Search for the cell housing the specified text and yield its [x, y] center coordinate. 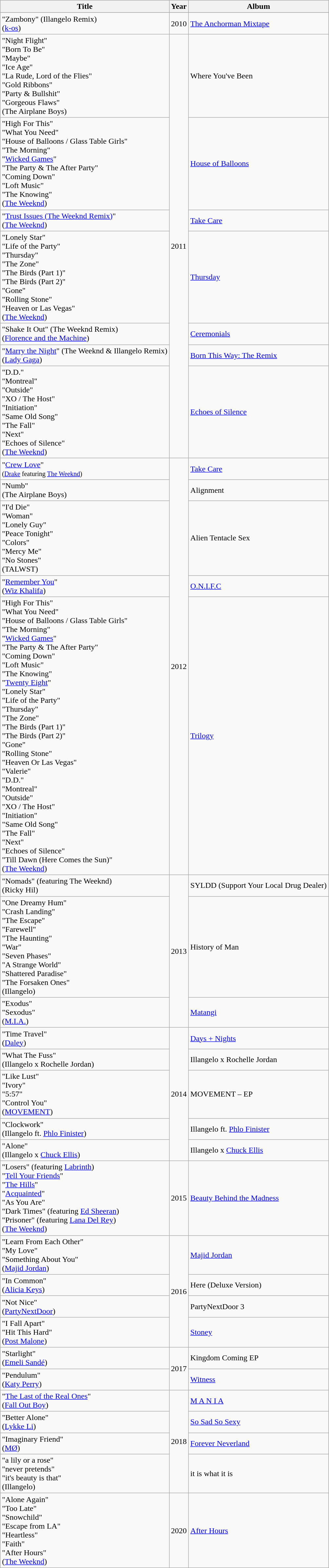
"Zambony" (Illangelo Remix)(k-os) [85, 24]
"Learn From Each Other""My Love""Something About You"(Majid Jordan) [85, 1255]
"a lily or a rose""never pretends""it's beauty is that"(Illangelo) [85, 1474]
History of Man [258, 947]
"Remember You"(Wiz Khalifa) [85, 586]
SYLDD (Support Your Local Drug Dealer) [258, 886]
it is what it is [258, 1474]
"Clockwork"(Illangelo ft. Phlo Finister) [85, 1129]
Title [85, 7]
Alien Tentacle Sex [258, 538]
2018 [179, 1442]
"Time Travel"(Daley) [85, 1038]
After Hours [258, 1530]
"Exodus""Sexodus"(M.I.A.) [85, 1013]
Here (Deluxe Version) [258, 1285]
So Sad So Sexy [258, 1422]
2012 [179, 666]
2020 [179, 1530]
2013 [179, 951]
2010 [179, 24]
Majid Jordan [258, 1255]
Witness [258, 1379]
"Alone Again""Too Late""Snowchild""Escape from LA""Heartless""Faith""After Hours"(The Weeknd) [85, 1530]
"Imaginary Friend"(MØ) [85, 1444]
Forever Neverland [258, 1444]
Days + Nights [258, 1038]
Where You've Been [258, 76]
"Crew Love"(Drake featuring The Weeknd) [85, 469]
Ceremonials [258, 334]
"Starlight"(Emeli Sandé) [85, 1358]
O.N.I.F.C [258, 586]
Beauty Behind the Madness [258, 1198]
"What The Fuss"(Illangelo x Rochelle Jordan) [85, 1060]
Illangelo x Rochelle Jordan [258, 1060]
House of Balloons [258, 163]
"Pendulum"(Katy Perry) [85, 1379]
"I Fall Apart""Hit This Hard"(Post Malone) [85, 1332]
Album [258, 7]
"Marry the Night" (The Weeknd & Illangelo Remix)(Lady Gaga) [85, 355]
Thursday [258, 277]
PartyNextDoor 3 [258, 1307]
Illangelo x Chuck Ellis [258, 1150]
"Better Alone"(Lykke Li) [85, 1422]
"Shake It Out" (The Weeknd Remix)(Florence and the Machine) [85, 334]
Illangelo ft. Phlo Finister [258, 1129]
2016 [179, 1291]
M A N I A [258, 1401]
2015 [179, 1198]
Kingdom Coming EP [258, 1358]
2014 [179, 1094]
"Night Flight""Born To Be""Maybe""Ice Age""La Rude, Lord of the Flies""Gold Ribbons""Party & Bullshit""Gorgeous Flaws"(The Airplane Boys) [85, 76]
2017 [179, 1369]
"The Last of the Real Ones"(Fall Out Boy) [85, 1401]
"D.D.""Montreal""Outside""XO / The Host""Initiation""Same Old Song""The Fall""Next""Echoes of Silence"(The Weeknd) [85, 412]
Born This Way: The Remix [258, 355]
"Numb"(The Airplane Boys) [85, 490]
"Nomads" (featuring The Weeknd)(Ricky Hil) [85, 886]
Echoes of Silence [258, 412]
MOVEMENT – EP [258, 1094]
Stoney [258, 1332]
"I'd Die""Woman""Lonely Guy""Peace Tonight""Colors""Mercy Me""No Stones"(TALWST) [85, 538]
"Trust Issues (The Weeknd Remix)"(The Weeknd) [85, 220]
Trilogy [258, 736]
Matangi [258, 1013]
The Anchorman Mixtape [258, 24]
"In Common"(Alicia Keys) [85, 1285]
"Like Lust""Ivory""5:57""Control You"(MOVEMENT) [85, 1094]
Year [179, 7]
"Lonely Star""Life of the Party""Thursday""The Zone""The Birds (Part 1)""The Birds (Part 2)""Gone""Rolling Stone""Heaven or Las Vegas"(The Weeknd) [85, 277]
2011 [179, 246]
"Alone"(Illangelo x Chuck Ellis) [85, 1150]
Alignment [258, 490]
"Not Nice"(PartyNextDoor) [85, 1307]
